Return (X, Y) of the center of cell containing provided text 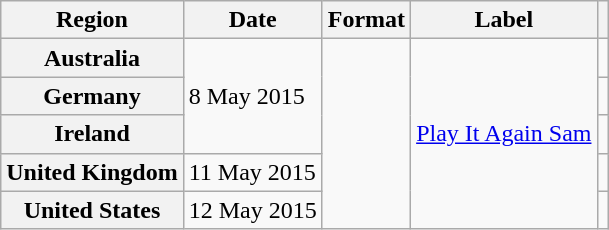
Germany (92, 96)
11 May 2015 (252, 172)
Format (366, 20)
8 May 2015 (252, 96)
United States (92, 210)
Region (92, 20)
Australia (92, 58)
United Kingdom (92, 172)
Play It Again Sam (504, 134)
12 May 2015 (252, 210)
Label (504, 20)
Date (252, 20)
Ireland (92, 134)
